Find where the given text appears and provide that cell's center as (X, Y) coordinate. 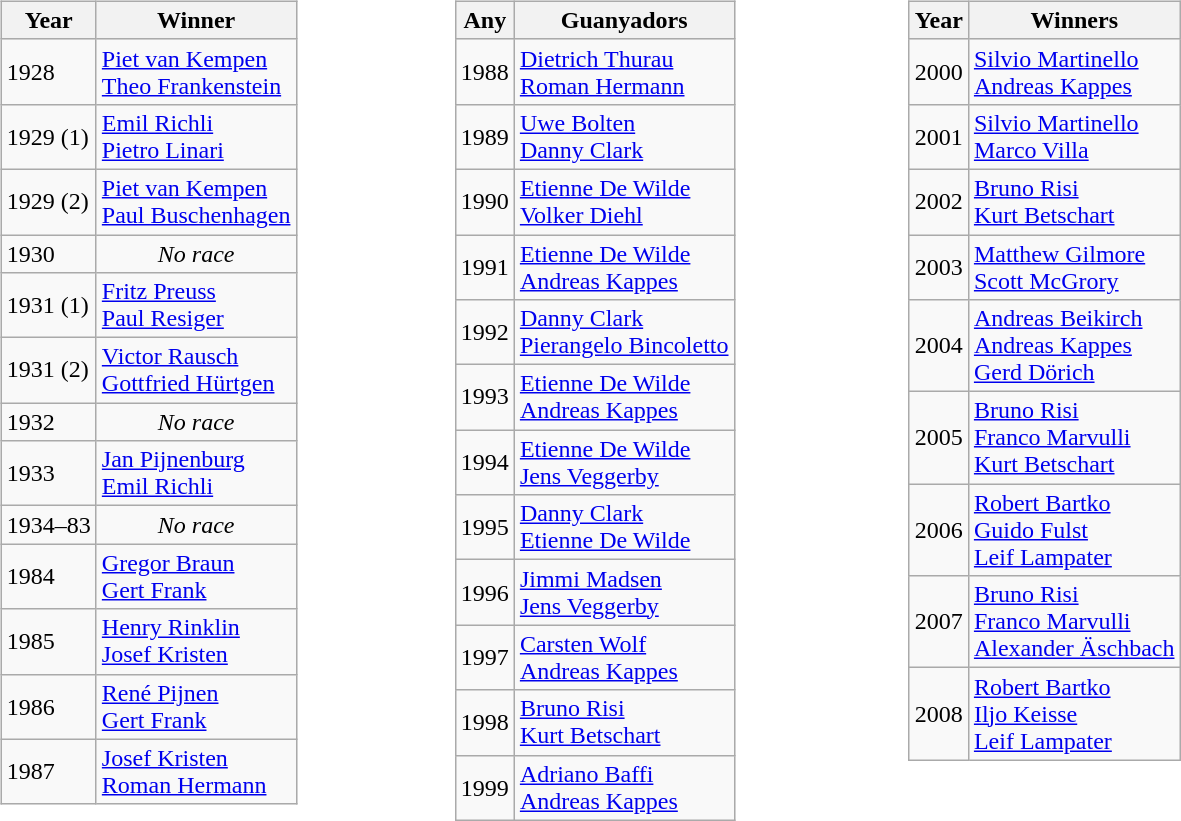
1931 (2) (48, 370)
Robert Bartko Guido Fulst Leif Lampater (1074, 530)
Winner (196, 20)
Jan Pijnenburg Emil Richli (196, 474)
Carsten Wolf Andreas Kappes (624, 658)
Adriano Baffi Andreas Kappes (624, 788)
1988 (484, 72)
1929 (2) (48, 202)
1985 (48, 642)
Matthew Gilmore Scott McGrory (1074, 266)
2001 (938, 136)
Etienne De Wilde Volker Diehl (624, 202)
2008 (938, 714)
Winners (1074, 20)
2004 (938, 346)
Silvio Martinello Andreas Kappes (1074, 72)
Etienne De Wilde Jens Veggerby (624, 462)
Robert Bartko Iljo Keisse Leif Lampater (1074, 714)
1989 (484, 136)
1999 (484, 788)
2005 (938, 438)
Emil Richli Pietro Linari (196, 136)
1994 (484, 462)
2003 (938, 266)
Gregor Braun Gert Frank (196, 576)
1997 (484, 658)
1934–83 (48, 525)
Dietrich Thurau Roman Hermann (624, 72)
Piet van Kempen Paul Buschenhagen (196, 202)
2000 (938, 72)
1992 (484, 332)
Guanyadors (624, 20)
1996 (484, 592)
2006 (938, 530)
1998 (484, 722)
Danny Clark Etienne De Wilde (624, 528)
René Pijnen Gert Frank (196, 706)
Andreas Beikirch Andreas Kappes Gerd Dörich (1074, 346)
1932 (48, 422)
Bruno Risi Franco Marvulli Kurt Betschart (1074, 438)
Any (484, 20)
1995 (484, 528)
1986 (48, 706)
1933 (48, 474)
1928 (48, 72)
Henry Rinklin Josef Kristen (196, 642)
Bruno Risi Franco Marvulli Alexander Äschbach (1074, 622)
1987 (48, 772)
Danny Clark Pierangelo Bincoletto (624, 332)
2007 (938, 622)
1984 (48, 576)
Uwe Bolten Danny Clark (624, 136)
Silvio Martinello Marco Villa (1074, 136)
1991 (484, 266)
Fritz Preuss Paul Resiger (196, 306)
Jimmi Madsen Jens Veggerby (624, 592)
Piet van Kempen Theo Frankenstein (196, 72)
1931 (1) (48, 306)
Victor Rausch Gottfried Hürtgen (196, 370)
2002 (938, 202)
1993 (484, 398)
1930 (48, 253)
Josef Kristen Roman Hermann (196, 772)
1929 (1) (48, 136)
1990 (484, 202)
